Detect which cell encompasses the target text, then output its (X, Y) center coordinate. 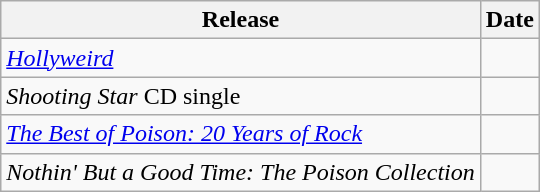
Shooting Star CD single (241, 96)
Date (510, 20)
Hollyweird (241, 58)
Nothin' But a Good Time: The Poison Collection (241, 172)
Release (241, 20)
The Best of Poison: 20 Years of Rock (241, 134)
